Search for the cell housing the specified text and yield its (X, Y) center coordinate. 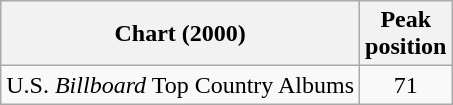
U.S. Billboard Top Country Albums (180, 85)
Chart (2000) (180, 34)
71 (406, 85)
Peakposition (406, 34)
